Search for the cell housing the specified text and yield its [X, Y] center coordinate. 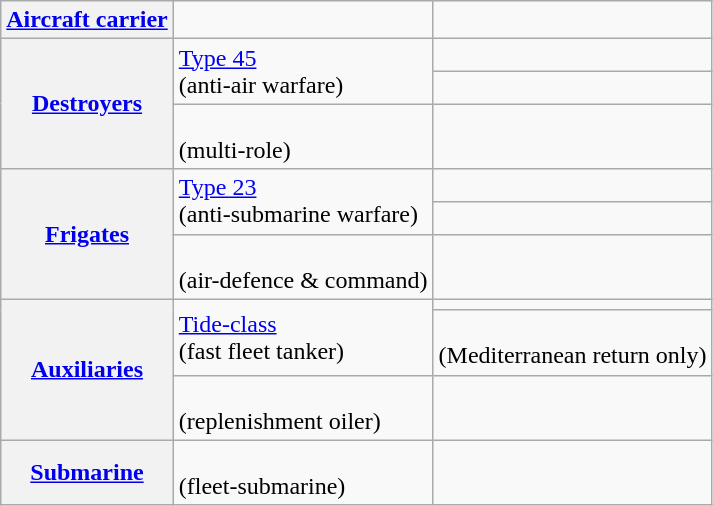
Type 23(anti-submarine warfare) [303, 202]
(air-defence & command) [303, 266]
(replenishment oiler) [303, 408]
(fleet-submarine) [303, 472]
(Mediterranean return only) [572, 342]
Destroyers [87, 104]
Type 45(anti-air warfare) [303, 72]
Aircraft carrier [87, 20]
Frigates [87, 234]
Auxiliaries [87, 370]
(multi-role) [303, 136]
Submarine [87, 472]
Tide-class(fast fleet tanker) [303, 337]
